From the cell containing the given text, extract its center point as [X, Y] coordinate. 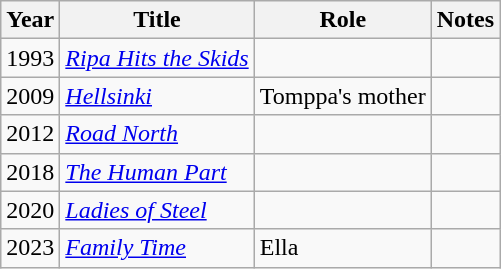
Year [30, 20]
Notes [465, 20]
Role [342, 20]
2012 [30, 134]
1993 [30, 58]
Hellsinki [157, 96]
Ladies of Steel [157, 210]
2020 [30, 210]
2023 [30, 248]
Family Time [157, 248]
Tomppa's mother [342, 96]
Road North [157, 134]
2009 [30, 96]
Ripa Hits the Skids [157, 58]
2018 [30, 172]
The Human Part [157, 172]
Ella [342, 248]
Title [157, 20]
